For the text-containing cell, return its midpoint in [x, y] coordinate format. 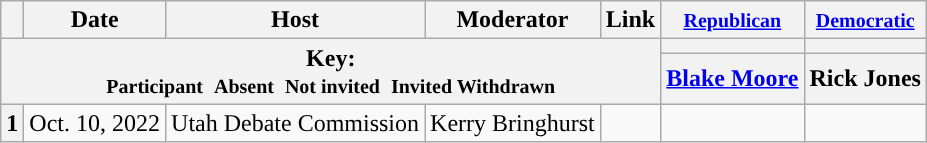
1 [12, 123]
Link [630, 20]
Kerry Bringhurst [513, 123]
Rick Jones [865, 78]
Utah Debate Commission [296, 123]
Host [296, 20]
Blake Moore [732, 78]
Republican [732, 20]
Date [95, 20]
Democratic [865, 20]
Key: Participant Absent Not invited Invited Withdrawn [331, 72]
Oct. 10, 2022 [95, 123]
Moderator [513, 20]
